Search for the cell housing the specified text and yield its [x, y] center coordinate. 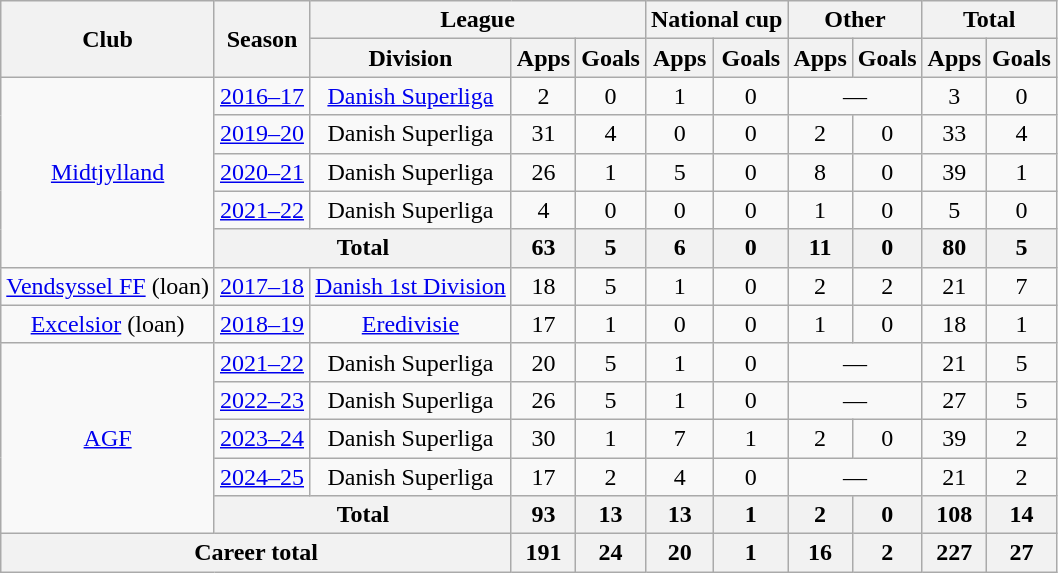
80 [954, 248]
2024–25 [262, 477]
Danish 1st Division [411, 286]
24 [611, 553]
Club [108, 39]
11 [820, 248]
8 [820, 172]
16 [820, 553]
Eredivisie [411, 324]
191 [543, 553]
227 [954, 553]
3 [954, 96]
108 [954, 515]
14 [1022, 515]
Vendsyssel FF (loan) [108, 286]
2018–19 [262, 324]
30 [543, 438]
AGF [108, 438]
33 [954, 134]
31 [543, 134]
2023–24 [262, 438]
93 [543, 515]
Other [855, 20]
Division [411, 58]
2022–23 [262, 400]
Season [262, 39]
2017–18 [262, 286]
League [478, 20]
National cup [716, 20]
6 [679, 248]
2019–20 [262, 134]
2020–21 [262, 172]
Excelsior (loan) [108, 324]
Career total [256, 553]
63 [543, 248]
2016–17 [262, 96]
Midtjylland [108, 172]
